Provide the (X, Y) coordinate of the cell's center where the given text is located.  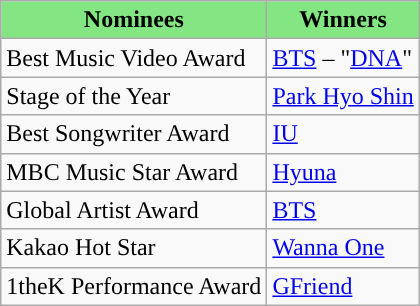
GFriend (343, 286)
MBC Music Star Award (134, 172)
Hyuna (343, 172)
Kakao Hot Star (134, 248)
Best Music Video Award (134, 58)
Best Songwriter Award (134, 134)
Winners (343, 20)
1theK Performance Award (134, 286)
Park Hyo Shin (343, 96)
Wanna One (343, 248)
Global Artist Award (134, 210)
BTS – "DNA" (343, 58)
Nominees (134, 20)
BTS (343, 210)
Stage of the Year (134, 96)
IU (343, 134)
